For the text-containing cell, return its midpoint in (x, y) coordinate format. 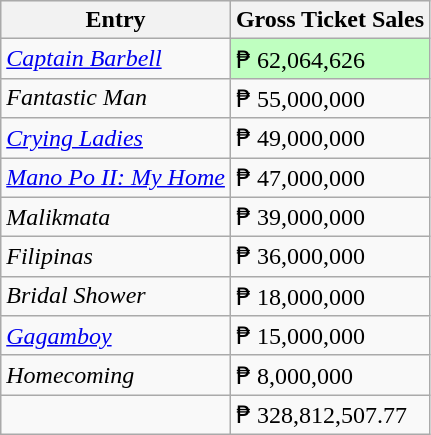
Gross Ticket Sales (330, 20)
₱ 15,000,000 (330, 336)
₱ 62,064,626 (330, 59)
₱ 39,000,000 (330, 217)
Entry (116, 20)
₱ 55,000,000 (330, 98)
Malikmata (116, 217)
₱ 49,000,000 (330, 138)
Gagamboy (116, 336)
₱ 36,000,000 (330, 257)
₱ 328,812,507.77 (330, 415)
₱ 8,000,000 (330, 375)
Homecoming (116, 375)
Bridal Shower (116, 296)
Captain Barbell (116, 59)
₱ 18,000,000 (330, 296)
Mano Po II: My Home (116, 178)
Filipinas (116, 257)
Crying Ladies (116, 138)
₱ 47,000,000 (330, 178)
Fantastic Man (116, 98)
